Detect which cell encompasses the target text, then output its (X, Y) center coordinate. 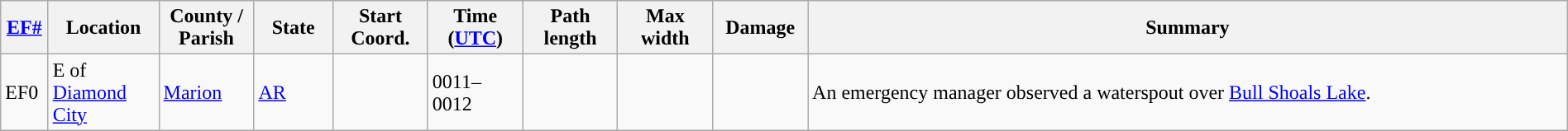
Start Coord. (380, 28)
An emergency manager observed a waterspout over Bull Shoals Lake. (1188, 92)
County / Parish (207, 28)
E of Diamond City (103, 92)
EF0 (25, 92)
Path length (571, 28)
AR (294, 92)
0011–0012 (475, 92)
Location (103, 28)
Max width (665, 28)
Damage (761, 28)
Marion (207, 92)
Summary (1188, 28)
Time (UTC) (475, 28)
EF# (25, 28)
State (294, 28)
